Extract the (X, Y) coordinate from the center of the cell holding the provided text.  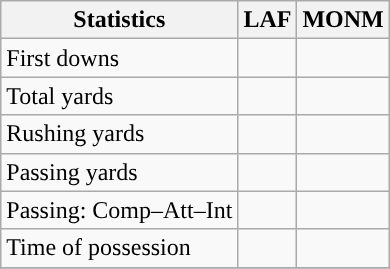
Time of possession (120, 248)
Passing: Comp–Att–Int (120, 210)
Total yards (120, 96)
Rushing yards (120, 134)
First downs (120, 58)
MONM (343, 20)
Passing yards (120, 172)
Statistics (120, 20)
LAF (268, 20)
